Search for the cell housing the specified text and yield its (X, Y) center coordinate. 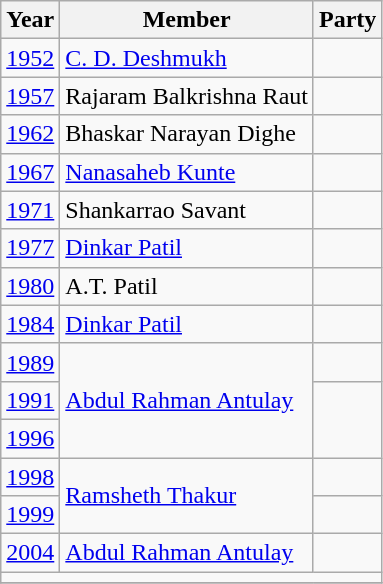
1962 (30, 134)
1957 (30, 96)
1998 (30, 477)
1991 (30, 400)
Member (187, 20)
Party (347, 20)
Bhaskar Narayan Dighe (187, 134)
Rajaram Balkrishna Raut (187, 96)
1980 (30, 286)
Shankarrao Savant (187, 210)
2004 (30, 553)
Year (30, 20)
1977 (30, 248)
1989 (30, 362)
A.T. Patil (187, 286)
Ramsheth Thakur (187, 496)
1984 (30, 324)
1971 (30, 210)
C. D. Deshmukh (187, 58)
1996 (30, 438)
1999 (30, 515)
1967 (30, 172)
1952 (30, 58)
Nanasaheb Kunte (187, 172)
